From the cell containing the given text, extract its center point as (X, Y) coordinate. 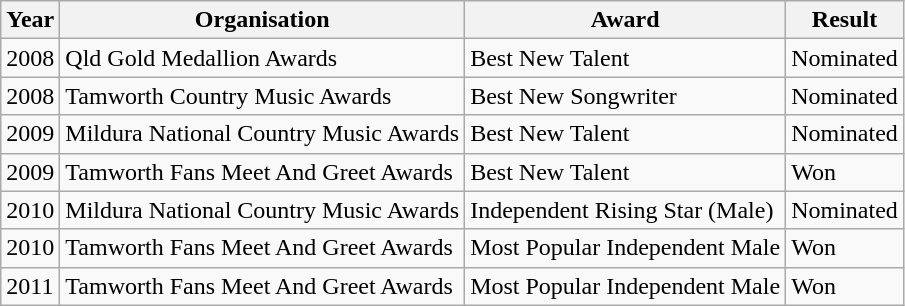
Tamworth Country Music Awards (262, 96)
Qld Gold Medallion Awards (262, 58)
Best New Songwriter (626, 96)
Award (626, 20)
Organisation (262, 20)
Result (845, 20)
Independent Rising Star (Male) (626, 210)
2011 (30, 286)
Year (30, 20)
